Return the [x, y] coordinate for the center point of the cell that contains the specified text.  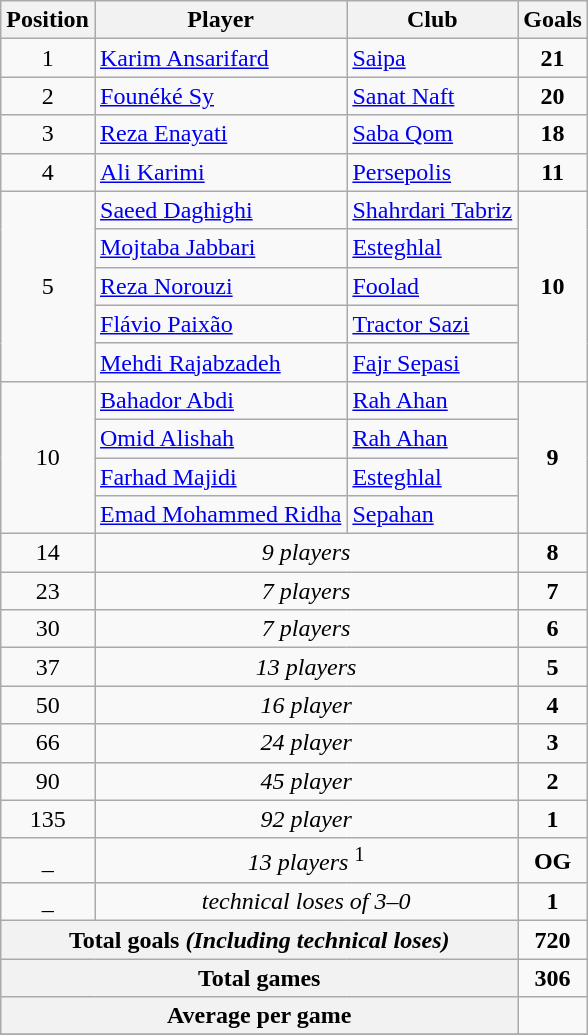
Persepolis [432, 172]
23 [48, 591]
Flávio Paixão [220, 324]
Emad Mohammed Ridha [220, 515]
Karim Ansarifard [220, 58]
9 [553, 457]
Sanat Naft [432, 96]
45 player [306, 781]
21 [553, 58]
Reza Enayati [220, 134]
OG [553, 860]
16 player [306, 705]
7 [553, 591]
Total games [260, 978]
8 [553, 553]
18 [553, 134]
720 [553, 940]
Mojtaba Jabbari [220, 248]
Saba Qom [432, 134]
24 player [306, 743]
13 players 1 [306, 860]
9 players [306, 553]
Fajr Sepasi [432, 362]
50 [48, 705]
20 [553, 96]
66 [48, 743]
Goals [553, 20]
14 [48, 553]
Total goals (Including technical loses) [260, 940]
Club [432, 20]
Omid Alishah [220, 438]
Ali Karimi [220, 172]
13 players [306, 667]
Foolad [432, 286]
Shahrdari Tabriz [432, 210]
92 player [306, 819]
Saipa [432, 58]
11 [553, 172]
37 [48, 667]
Sepahan [432, 515]
Tractor Sazi [432, 324]
Position [48, 20]
135 [48, 819]
306 [553, 978]
Player [220, 20]
Saeed Daghighi [220, 210]
Founéké Sy [220, 96]
30 [48, 629]
technical loses of 3–0 [306, 902]
Farhad Majidi [220, 477]
Average per game [260, 1016]
90 [48, 781]
Bahador Abdi [220, 400]
Mehdi Rajabzadeh [220, 362]
6 [553, 629]
Reza Norouzi [220, 286]
